From the cell containing the given text, extract its center point as [X, Y] coordinate. 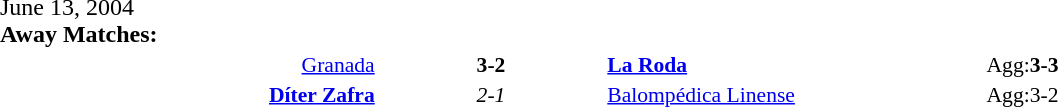
La Roda [795, 64]
3-2 [492, 64]
